From the cell containing the given text, extract its center point as [x, y] coordinate. 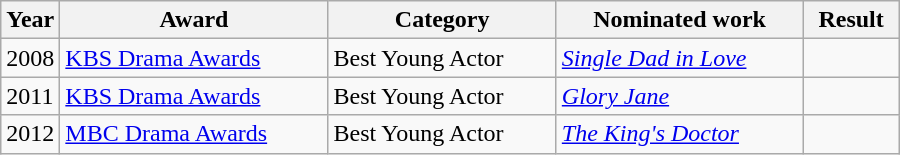
Year [30, 20]
MBC Drama Awards [194, 134]
Category [442, 20]
2008 [30, 58]
The King's Doctor [680, 134]
2012 [30, 134]
Single Dad in Love [680, 58]
Nominated work [680, 20]
Glory Jane [680, 96]
Result [851, 20]
Award [194, 20]
2011 [30, 96]
